Detect which cell encompasses the target text, then output its [x, y] center coordinate. 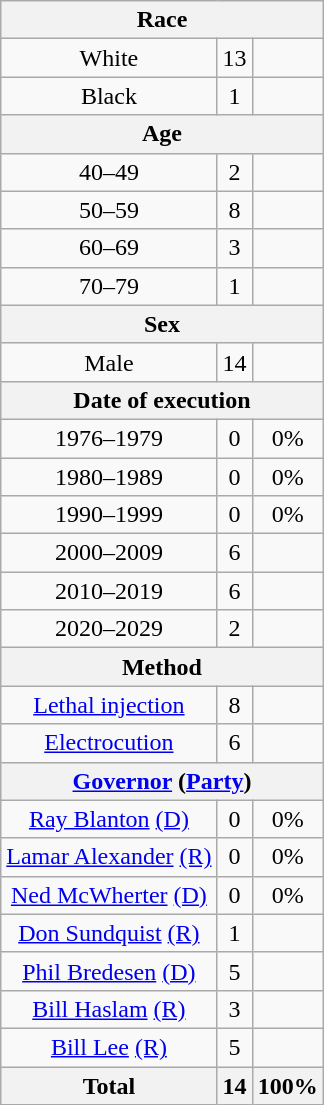
Phil Bredesen (D) [109, 971]
2010–2019 [109, 591]
1990–1999 [109, 515]
Electrocution [109, 743]
Sex [162, 324]
Date of execution [162, 400]
Bill Haslam (R) [109, 1009]
100% [288, 1085]
70–79 [109, 286]
Ned McWherter (D) [109, 895]
40–49 [109, 172]
2000–2009 [109, 553]
1980–1989 [109, 477]
Lethal injection [109, 705]
Lamar Alexander (R) [109, 857]
White [109, 58]
Race [162, 20]
13 [234, 58]
60–69 [109, 248]
Age [162, 134]
2020–2029 [109, 629]
50–59 [109, 210]
Total [109, 1085]
Ray Blanton (D) [109, 819]
1976–1979 [109, 438]
Bill Lee (R) [109, 1047]
Black [109, 96]
Don Sundquist (R) [109, 933]
Governor (Party) [162, 781]
Male [109, 362]
Method [162, 667]
